Identify which cell holds the provided text, then report its [x, y] central coordinate. 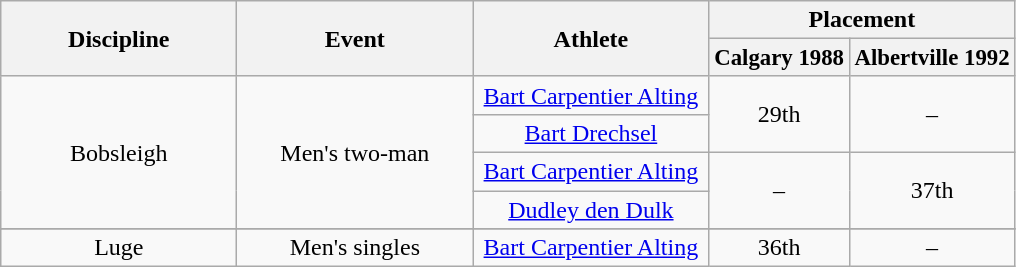
Discipline [119, 39]
Calgary 1988 [779, 58]
Event [355, 39]
36th [779, 248]
29th [779, 114]
Placement [862, 20]
Men's two-man [355, 152]
Dudley den Dulk [591, 210]
Men's singles [355, 248]
Bart Drechsel [591, 133]
Bobsleigh [119, 152]
37th [932, 191]
Athlete [591, 39]
Albertville 1992 [932, 58]
Luge [119, 248]
